Output the (x, y) coordinate of the center of the cell containing the given text.  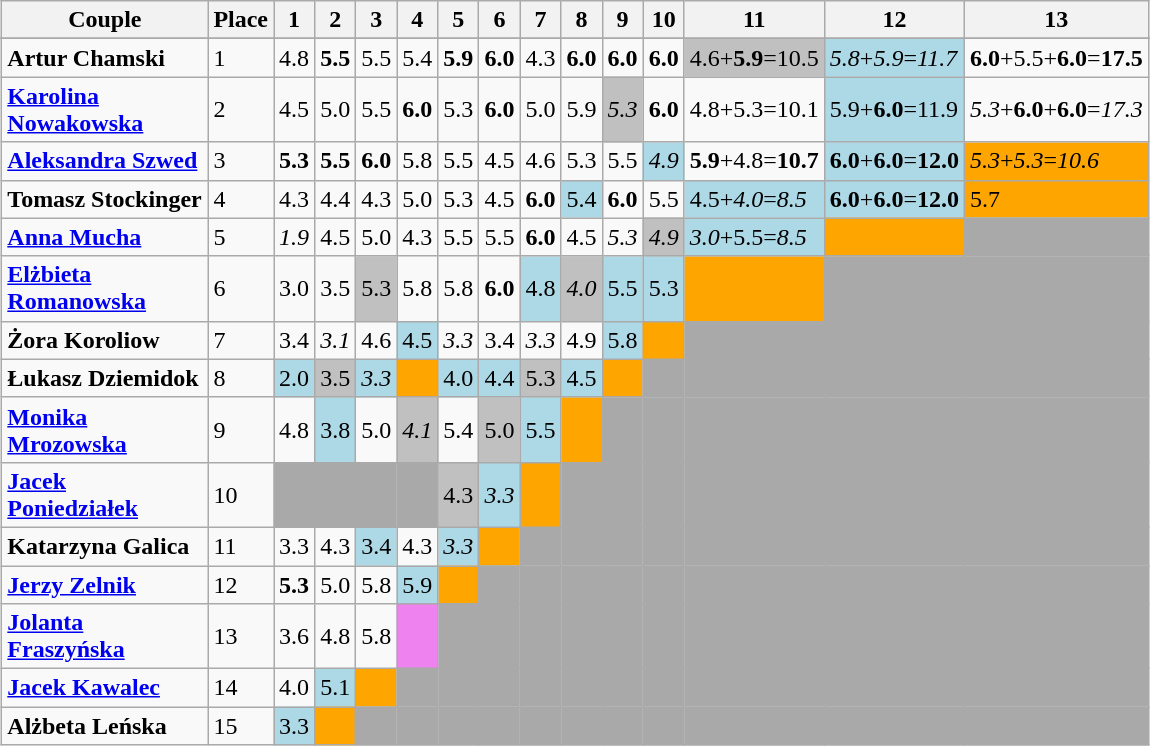
5.1 (336, 688)
5.9+4.8=10.7 (754, 161)
4.6+5.9=10.5 (754, 58)
Jacek Kawalec (105, 688)
Jerzy Zelnik (105, 585)
Anna Mucha (105, 237)
5.9+6.0=11.9 (894, 110)
Place (241, 20)
2.0 (294, 378)
5.7 (1056, 199)
Żora Koroliow (105, 340)
Jacek Poniedziałek (105, 494)
Elżbieta Romanowska (105, 288)
Tomasz Stockinger (105, 199)
Aleksandra Szwed (105, 161)
3.0 (294, 288)
3.0+5.5=8.5 (754, 237)
5.3+6.0+6.0=17.3 (1056, 110)
4.5+4.0=8.5 (754, 199)
Couple (105, 20)
15 (241, 726)
3.1 (336, 340)
Artur Chamski (105, 58)
3.6 (294, 636)
14 (241, 688)
Monika Mrozowska (105, 430)
Karolina Nowakowska (105, 110)
6.0+5.5+6.0=17.5 (1056, 58)
1.9 (294, 237)
4.8+5.3=10.1 (754, 110)
5.3+5.3=10.6 (1056, 161)
Jolanta Fraszyńska (105, 636)
Łukasz Dziemidok (105, 378)
Katarzyna Galica (105, 546)
5.8+5.9=11.7 (894, 58)
Alżbeta Leńska (105, 726)
4.1 (418, 430)
3.8 (336, 430)
